For the text-containing cell, return its midpoint in (X, Y) coordinate format. 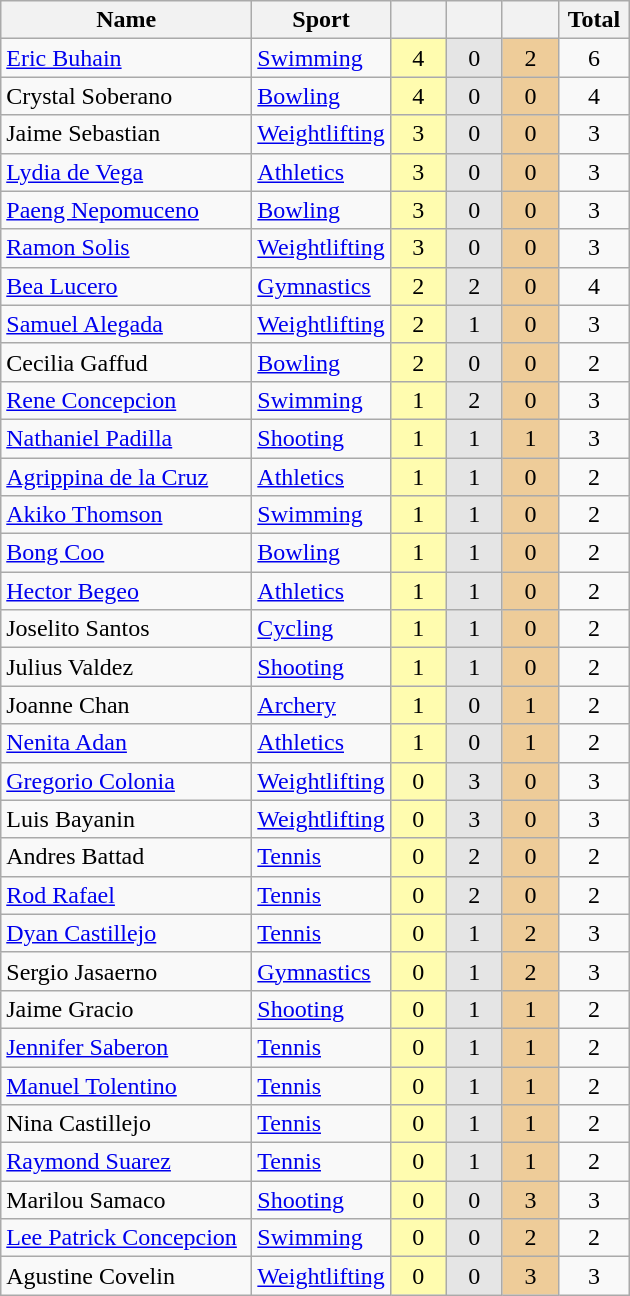
Lydia de Vega (126, 172)
Rene Concepcion (126, 400)
Sergio Jasaerno (126, 971)
Agrippina de la Cruz (126, 477)
Samuel Alegada (126, 324)
Gregorio Colonia (126, 781)
Joanne Chan (126, 705)
Jaime Gracio (126, 1009)
Bong Coo (126, 553)
Total (594, 20)
Name (126, 20)
Rod Rafael (126, 895)
Lee Patrick Concepcion (126, 1238)
Luis Bayanin (126, 819)
Jaime Sebastian (126, 134)
Hector Begeo (126, 591)
Joselito Santos (126, 629)
Cecilia Gaffud (126, 362)
Akiko Thomson (126, 515)
Sport (321, 20)
Bea Lucero (126, 286)
Cycling (321, 629)
Raymond Suarez (126, 1162)
Andres Battad (126, 857)
Nenita Adan (126, 743)
Archery (321, 705)
Eric Buhain (126, 58)
Paeng Nepomuceno (126, 210)
Dyan Castillejo (126, 933)
Marilou Samaco (126, 1200)
Ramon Solis (126, 248)
6 (594, 58)
Julius Valdez (126, 667)
Nathaniel Padilla (126, 438)
Manuel Tolentino (126, 1085)
Jennifer Saberon (126, 1047)
Nina Castillejo (126, 1124)
Agustine Covelin (126, 1276)
Crystal Soberano (126, 96)
